Capture the cell that displays the provided text and extract its [X, Y] central coordinate. 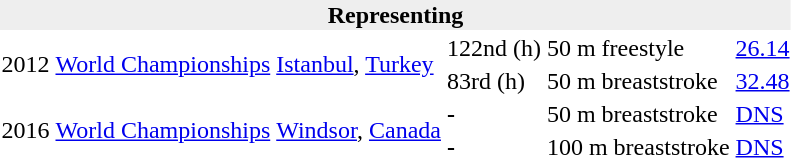
World Championships [163, 64]
50 m freestyle [638, 48]
Istanbul, Turkey [359, 64]
- [494, 114]
Representing [396, 15]
83rd (h) [494, 81]
32.48 [762, 81]
DNS [762, 114]
26.14 [762, 48]
122nd (h) [494, 48]
2012 [26, 64]
